Return (x, y) of the center of cell containing provided text 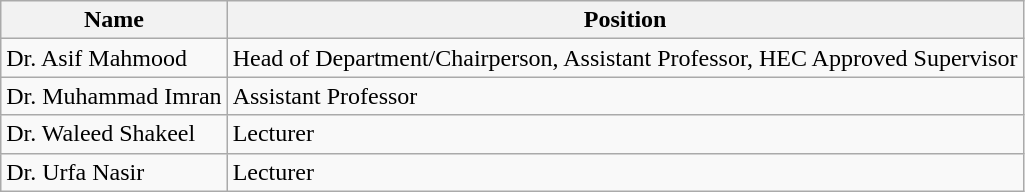
Dr. Waleed Shakeel (114, 134)
Dr. Urfa Nasir (114, 172)
Position (625, 20)
Name (114, 20)
Dr. Muhammad Imran (114, 96)
Head of Department/Chairperson, Assistant Professor, HEC Approved Supervisor (625, 58)
Dr. Asif Mahmood (114, 58)
Assistant Professor (625, 96)
